Identify which cell holds the provided text, then report its [X, Y] central coordinate. 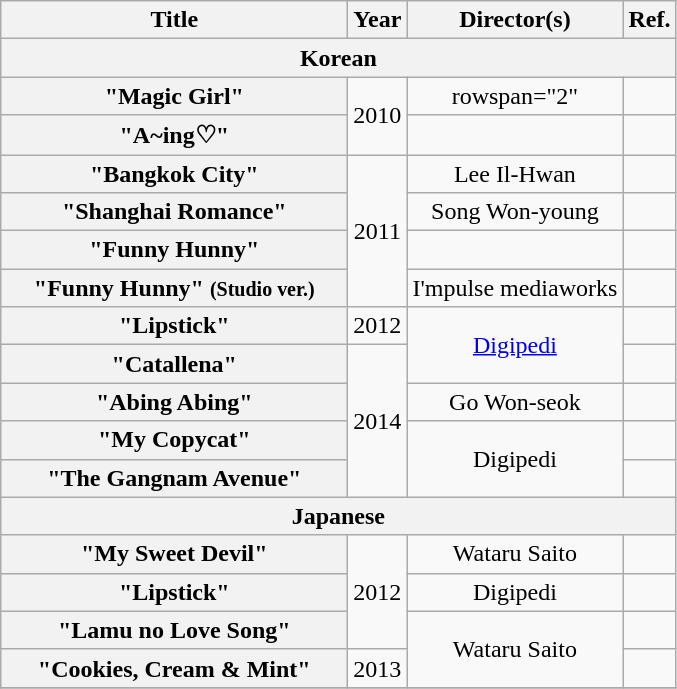
Ref. [650, 20]
2014 [378, 421]
rowspan="2" [515, 96]
2010 [378, 116]
Director(s) [515, 20]
Song Won-young [515, 212]
"A~ing♡" [174, 135]
"Magic Girl" [174, 96]
"Lamu no Love Song" [174, 630]
Go Won-seok [515, 402]
2011 [378, 230]
"Shanghai Romance" [174, 212]
Japanese [338, 516]
Lee Il-Hwan [515, 173]
2013 [378, 668]
"Abing Abing" [174, 402]
Year [378, 20]
"Bangkok City" [174, 173]
"Cookies, Cream & Mint" [174, 668]
Korean [338, 58]
"Funny Hunny" [174, 250]
Title [174, 20]
I'mpulse mediaworks [515, 288]
"Funny Hunny" (Studio ver.) [174, 288]
"The Gangnam Avenue" [174, 478]
"My Sweet Devil" [174, 554]
"Catallena" [174, 364]
"My Copycat" [174, 440]
